For the text-containing cell, return its midpoint in [X, Y] coordinate format. 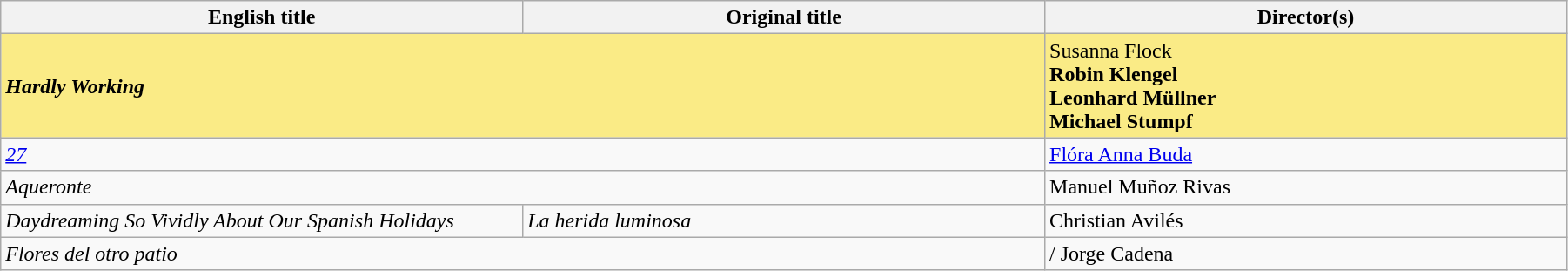
Flóra Anna Buda [1306, 154]
/ Jorge Cadena [1306, 254]
Susanna Flock Robin Klengel Leonhard Müllner Michael Stumpf [1306, 85]
Hardly Working [523, 85]
English title [262, 17]
Director(s) [1306, 17]
Daydreaming So Vividly About Our Spanish Holidays [262, 220]
Aqueronte [523, 187]
Manuel Muñoz Rivas [1306, 187]
La herida luminosa [784, 220]
27 [523, 154]
Christian Avilés [1306, 220]
Original title [784, 17]
Flores del otro patio [523, 254]
